For the text-containing cell, return its midpoint in (X, Y) coordinate format. 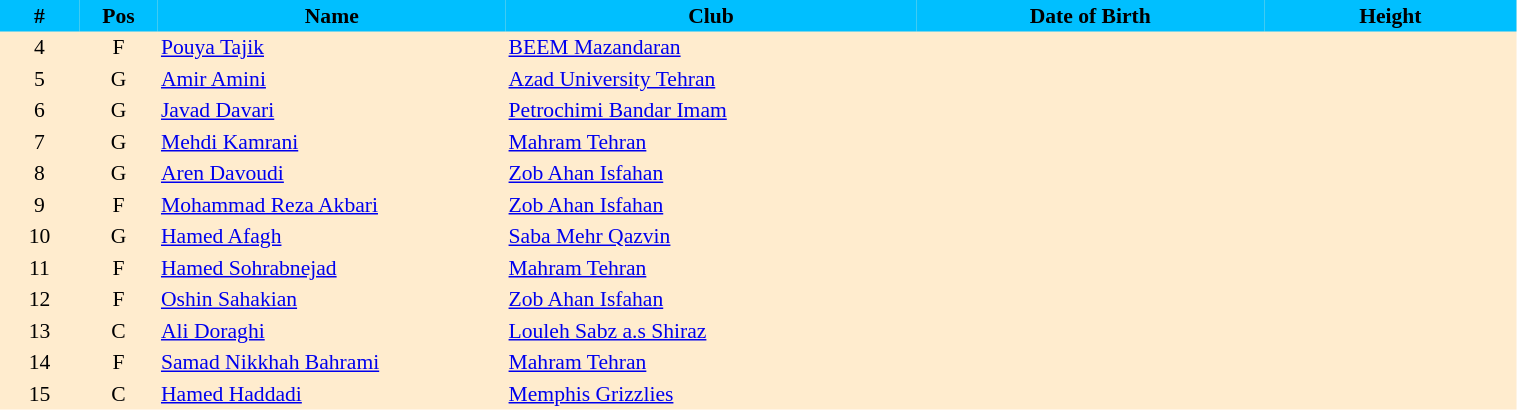
12 (40, 300)
Pouya Tajik (332, 48)
Pos (118, 16)
4 (40, 48)
11 (40, 268)
Petrochimi Bandar Imam (712, 110)
Memphis Grizzlies (712, 394)
8 (40, 174)
Azad University Tehran (712, 79)
Amir Amini (332, 79)
Name (332, 16)
Height (1390, 16)
Mehdi Kamrani (332, 142)
Saba Mehr Qazvin (712, 236)
5 (40, 79)
15 (40, 394)
Hamed Haddadi (332, 394)
Hamed Sohrabnejad (332, 268)
Louleh Sabz a.s Shiraz (712, 331)
14 (40, 362)
7 (40, 142)
Javad Davari (332, 110)
Mohammad Reza Akbari (332, 205)
Oshin Sahakian (332, 300)
BEEM Mazandaran (712, 48)
Samad Nikkhah Bahrami (332, 362)
# (40, 16)
13 (40, 331)
Hamed Afagh (332, 236)
10 (40, 236)
Aren Davoudi (332, 174)
Club (712, 16)
Ali Doraghi (332, 331)
Date of Birth (1090, 16)
6 (40, 110)
9 (40, 205)
